For the text-containing cell, return its midpoint in [x, y] coordinate format. 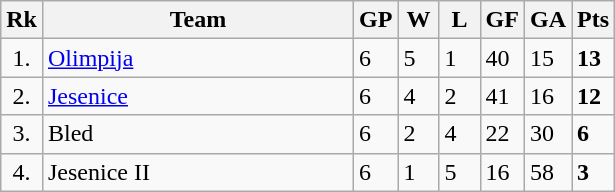
Jesenice [198, 96]
30 [548, 134]
41 [502, 96]
Team [198, 20]
3. [22, 134]
1. [22, 58]
58 [548, 172]
GP [376, 20]
3 [594, 172]
12 [594, 96]
4. [22, 172]
W [418, 20]
GA [548, 20]
2. [22, 96]
15 [548, 58]
Olimpija [198, 58]
L [460, 20]
13 [594, 58]
Rk [22, 20]
22 [502, 134]
Bled [198, 134]
Pts [594, 20]
40 [502, 58]
Jesenice II [198, 172]
GF [502, 20]
